For the text-containing cell, return its midpoint in [x, y] coordinate format. 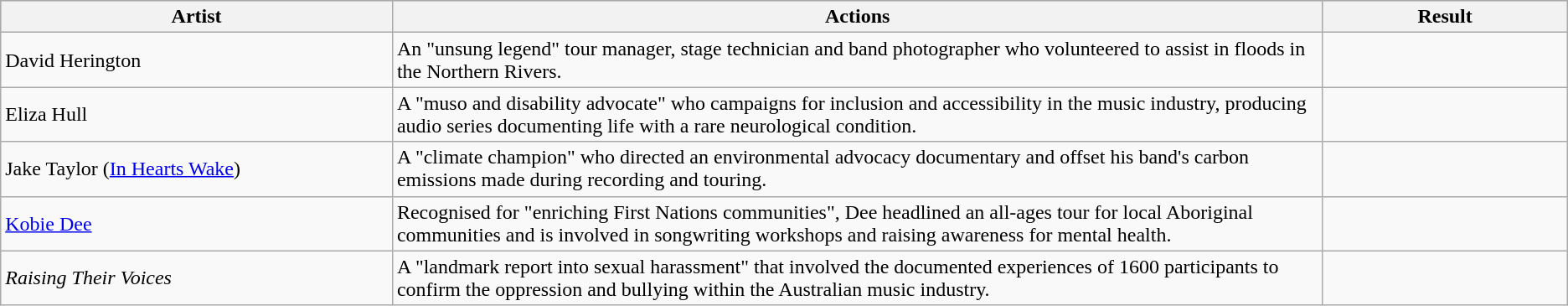
Jake Taylor (In Hearts Wake) [197, 169]
Result [1445, 17]
Raising Their Voices [197, 278]
Eliza Hull [197, 114]
An "unsung legend" tour manager, stage technician and band photographer who volunteered to assist in floods in the Northern Rivers. [858, 60]
Artist [197, 17]
Kobie Dee [197, 223]
Actions [858, 17]
A "climate champion" who directed an environmental advocacy documentary and offset his band's carbon emissions made during recording and touring. [858, 169]
David Herington [197, 60]
